Output the [X, Y] coordinate of the center of the cell containing the given text.  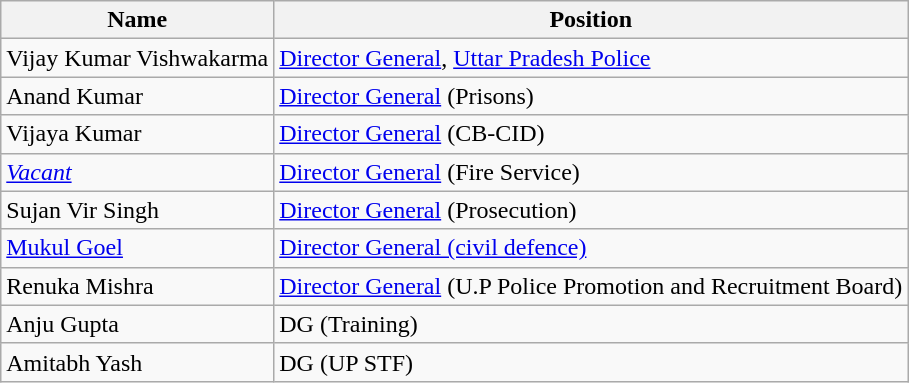
Director General (civil defence) [591, 248]
Amitabh Yash [138, 362]
Director General (Fire Service) [591, 172]
Anju Gupta [138, 324]
Vacant [138, 172]
DG (Training) [591, 324]
Director General, Uttar Pradesh Police [591, 58]
Director General (Prosecution) [591, 210]
Sujan Vir Singh [138, 210]
Director General (Prisons) [591, 96]
Mukul Goel [138, 248]
Anand Kumar [138, 96]
DG (UP STF) [591, 362]
Director General (CB-CID) [591, 134]
Position [591, 20]
Name [138, 20]
Vijaya Kumar [138, 134]
Director General (U.P Police Promotion and Recruitment Board) [591, 286]
Vijay Kumar Vishwakarma [138, 58]
Renuka Mishra [138, 286]
